Extract the [X, Y] coordinate from the center of the cell holding the provided text.  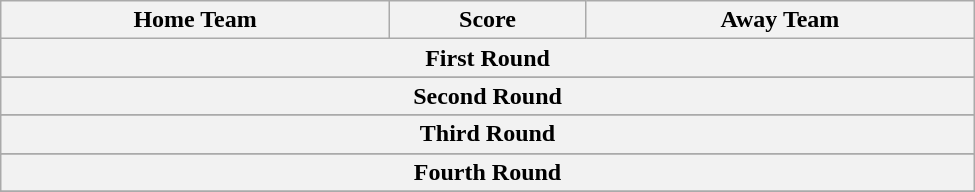
Fourth Round [488, 172]
Third Round [488, 134]
First Round [488, 58]
Score [487, 20]
Away Team [780, 20]
Second Round [488, 96]
Home Team [196, 20]
